Locate the cell with the specified text and output its (X, Y) center coordinate. 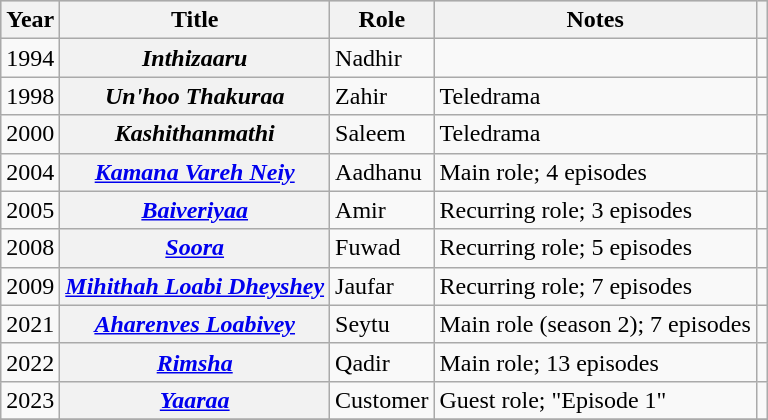
Baiveriyaa (195, 210)
Main role (season 2); 7 episodes (595, 324)
Role (382, 20)
2022 (30, 362)
1998 (30, 96)
Kamana Vareh Neiy (195, 172)
2008 (30, 248)
2021 (30, 324)
Kashithanmathi (195, 134)
Main role; 4 episodes (595, 172)
Aadhanu (382, 172)
Notes (595, 20)
Un'hoo Thakuraa (195, 96)
Main role; 13 episodes (595, 362)
Jaufar (382, 286)
Mihithah Loabi Dheyshey (195, 286)
Aharenves Loabivey (195, 324)
2005 (30, 210)
2023 (30, 400)
Yaaraa (195, 400)
Nadhir (382, 58)
Seytu (382, 324)
Guest role; "Episode 1" (595, 400)
Year (30, 20)
Rimsha (195, 362)
2004 (30, 172)
Fuwad (382, 248)
2000 (30, 134)
Soora (195, 248)
Zahir (382, 96)
1994 (30, 58)
Inthizaaru (195, 58)
Amir (382, 210)
Saleem (382, 134)
Recurring role; 7 episodes (595, 286)
Recurring role; 5 episodes (595, 248)
Title (195, 20)
Recurring role; 3 episodes (595, 210)
Qadir (382, 362)
2009 (30, 286)
Customer (382, 400)
